Return (X, Y) of the center of cell containing provided text 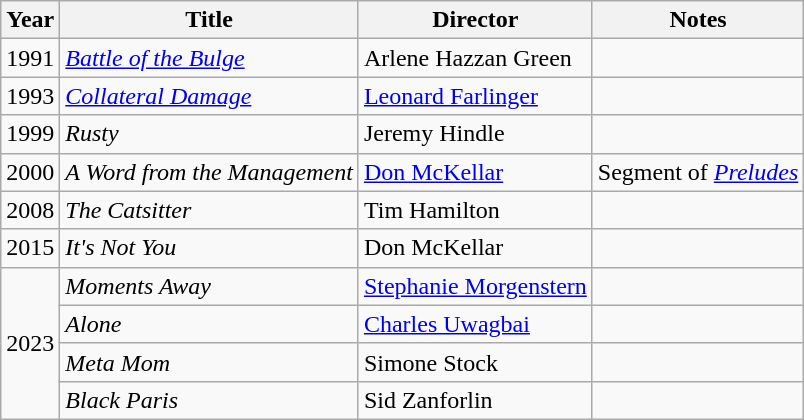
Stephanie Morgenstern (475, 286)
Director (475, 20)
Jeremy Hindle (475, 134)
Collateral Damage (210, 96)
Alone (210, 324)
1999 (30, 134)
Moments Away (210, 286)
Title (210, 20)
It's Not You (210, 248)
2000 (30, 172)
1991 (30, 58)
2023 (30, 343)
Meta Mom (210, 362)
Sid Zanforlin (475, 400)
Leonard Farlinger (475, 96)
Segment of Preludes (698, 172)
2015 (30, 248)
Tim Hamilton (475, 210)
Simone Stock (475, 362)
A Word from the Management (210, 172)
Rusty (210, 134)
2008 (30, 210)
Battle of the Bulge (210, 58)
Year (30, 20)
The Catsitter (210, 210)
Arlene Hazzan Green (475, 58)
Black Paris (210, 400)
1993 (30, 96)
Notes (698, 20)
Charles Uwagbai (475, 324)
